Detect which cell encompasses the target text, then output its [x, y] center coordinate. 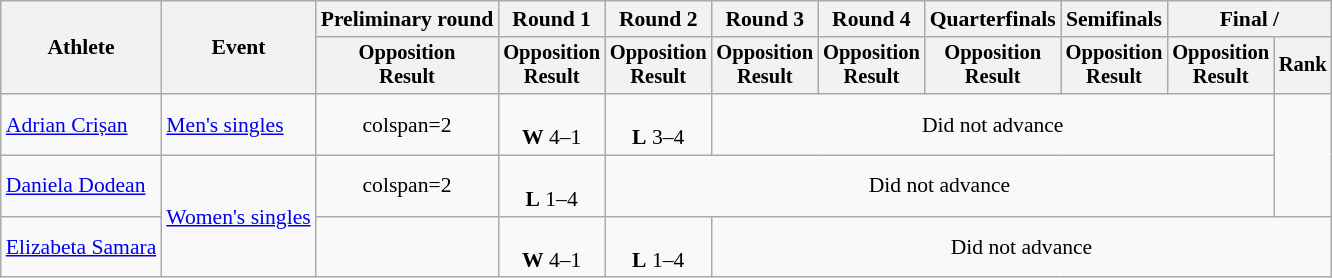
Athlete [82, 48]
Semifinals [1114, 19]
Round 4 [872, 19]
Round 1 [552, 19]
Quarterfinals [993, 19]
L 3–4 [658, 124]
Preliminary round [408, 19]
Elizabeta Samara [82, 248]
Daniela Dodean [82, 186]
Round 3 [764, 19]
Men's singles [238, 124]
Adrian Crișan [82, 124]
Round 2 [658, 19]
Rank [1303, 66]
Event [238, 48]
Women's singles [238, 217]
Final / [1249, 19]
